Pinpoint the cell where the given text exists, returning its [x, y] midpoint coordinate. 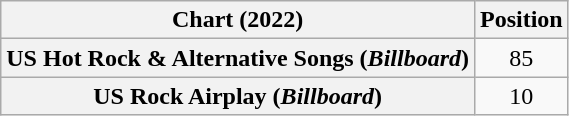
US Hot Rock & Alternative Songs (Billboard) [238, 58]
Position [521, 20]
10 [521, 96]
Chart (2022) [238, 20]
US Rock Airplay (Billboard) [238, 96]
85 [521, 58]
